Scan for the cell matching the given text and deliver its [x, y] coordinate at center. 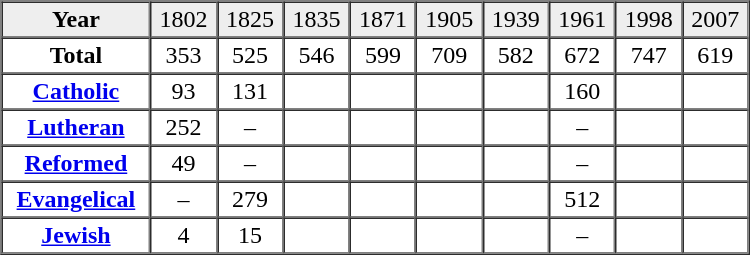
131 [250, 92]
672 [582, 56]
599 [383, 56]
160 [582, 92]
Catholic [76, 92]
279 [250, 200]
582 [516, 56]
49 [183, 164]
Lutheran [76, 128]
747 [648, 56]
1905 [449, 20]
4 [183, 236]
1961 [582, 20]
1871 [383, 20]
Reformed [76, 164]
1802 [183, 20]
1939 [516, 20]
1835 [316, 20]
Total [76, 56]
709 [449, 56]
546 [316, 56]
2007 [716, 20]
Year [76, 20]
15 [250, 236]
1998 [648, 20]
619 [716, 56]
93 [183, 92]
Jewish [76, 236]
1825 [250, 20]
252 [183, 128]
Evangelical [76, 200]
512 [582, 200]
525 [250, 56]
353 [183, 56]
